Capture the cell that displays the provided text and extract its (X, Y) central coordinate. 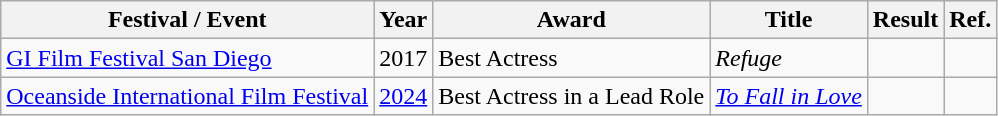
Oceanside International Film Festival (188, 96)
Best Actress (572, 58)
Ref. (970, 20)
Title (789, 20)
Result (905, 20)
Festival / Event (188, 20)
2024 (404, 96)
Year (404, 20)
Award (572, 20)
To Fall in Love (789, 96)
GI Film Festival San Diego (188, 58)
Best Actress in a Lead Role (572, 96)
2017 (404, 58)
Refuge (789, 58)
